Return [x, y] of the center of cell containing provided text 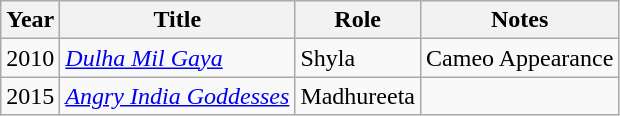
Angry India Goddesses [178, 96]
2015 [30, 96]
Shyla [358, 58]
Cameo Appearance [520, 58]
2010 [30, 58]
Notes [520, 20]
Title [178, 20]
Year [30, 20]
Madhureeta [358, 96]
Role [358, 20]
Dulha Mil Gaya [178, 58]
